Return the (x, y) coordinate for the center point of the cell that contains the specified text.  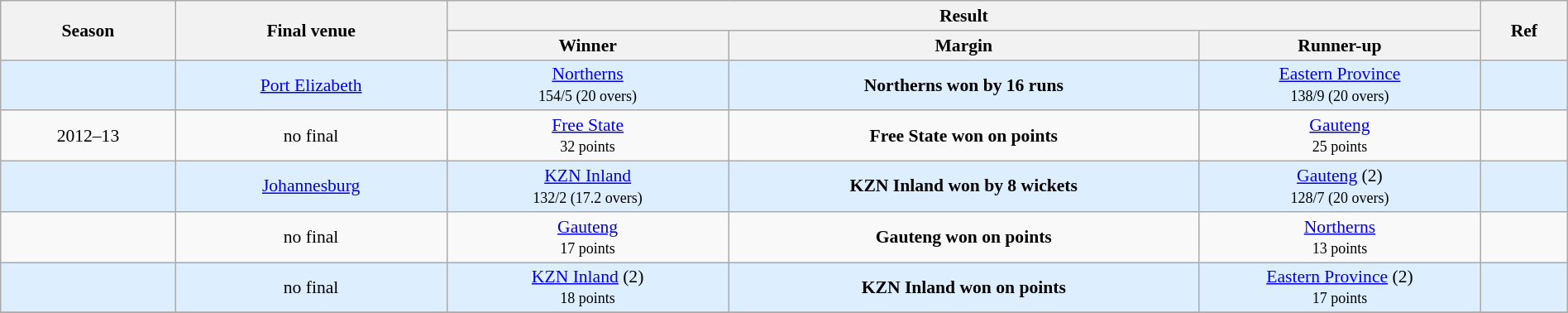
Northerns won by 16 runs (963, 84)
Runner-up (1340, 46)
Free State32 points (587, 136)
KZN Inland won on points (963, 288)
Margin (963, 46)
2012–13 (88, 136)
Season (88, 30)
Final venue (311, 30)
Gauteng (2)128/7 (20 overs) (1340, 187)
Gauteng25 points (1340, 136)
Eastern Province (2)17 points (1340, 288)
Northerns154/5 (20 overs) (587, 84)
KZN Inland (2)18 points (587, 288)
Northerns13 points (1340, 237)
Eastern Province138/9 (20 overs) (1340, 84)
Free State won on points (963, 136)
KZN Inland132/2 (17.2 overs) (587, 187)
Gauteng17 points (587, 237)
Winner (587, 46)
Johannesburg (311, 187)
Gauteng won on points (963, 237)
KZN Inland won by 8 wickets (963, 187)
Ref (1523, 30)
Port Elizabeth (311, 84)
Result (963, 16)
